Detect which cell encompasses the target text, then output its (x, y) center coordinate. 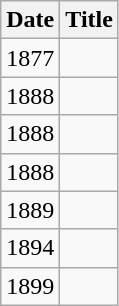
Title (90, 20)
1894 (30, 248)
1899 (30, 286)
1877 (30, 58)
1889 (30, 210)
Date (30, 20)
